Return the (X, Y) coordinate for the center point of the cell that contains the specified text.  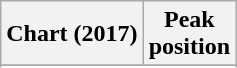
Chart (2017) (72, 34)
Peakposition (189, 34)
